Locate the cell with the specified text and output its (x, y) center coordinate. 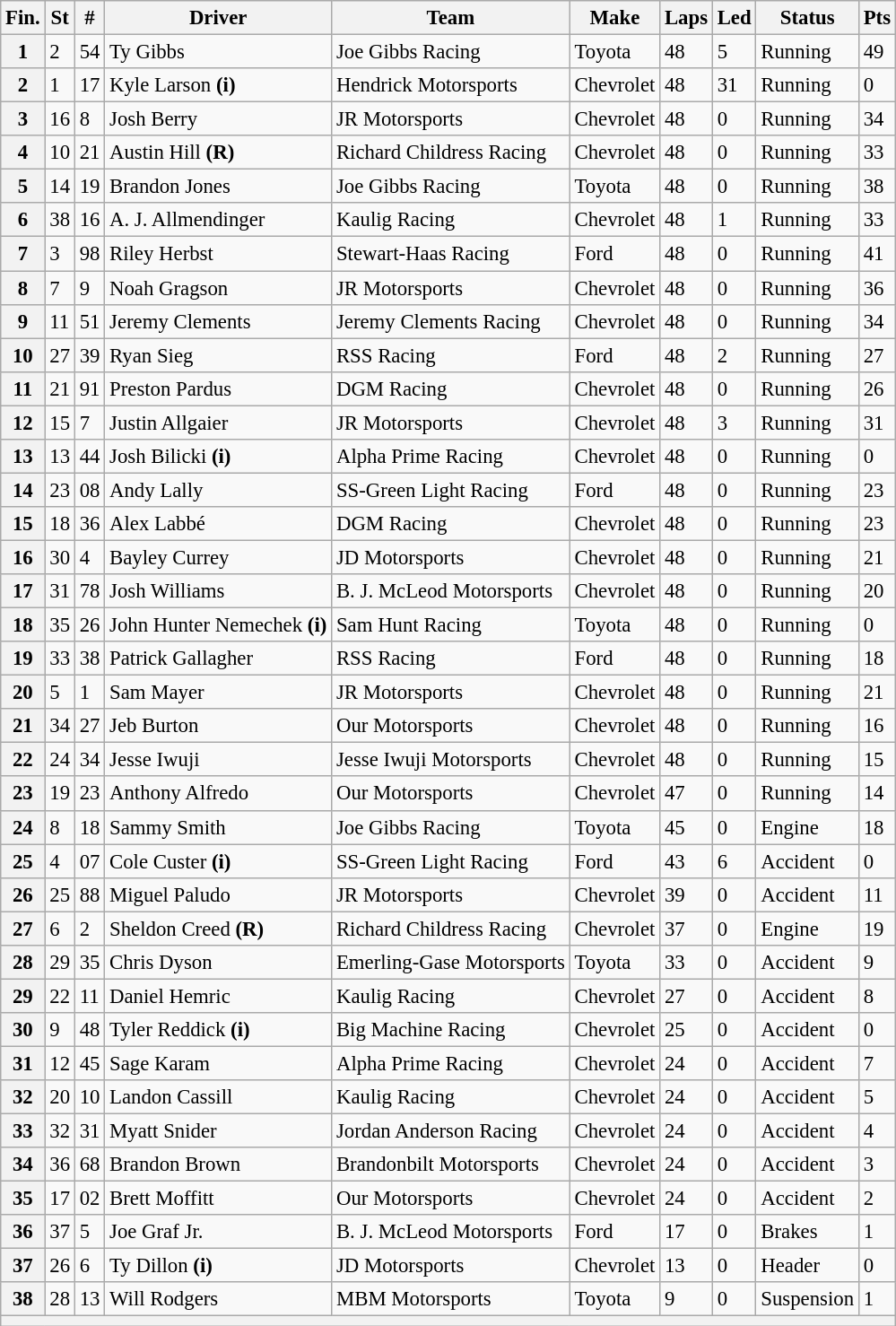
68 (90, 1165)
Make (614, 18)
Ty Dillon (i) (219, 1266)
Brett Moffitt (219, 1199)
Chris Dyson (219, 963)
41 (877, 254)
Ryan Sieg (219, 355)
Preston Pardus (219, 388)
Tyler Reddick (i) (219, 1030)
02 (90, 1199)
Josh Williams (219, 591)
Jeb Burton (219, 726)
# (90, 18)
Justin Allgaier (219, 423)
Noah Gragson (219, 288)
Sam Hunt Racing (451, 625)
Sage Karam (219, 1063)
Stewart-Haas Racing (451, 254)
Fin. (23, 18)
Will Rodgers (219, 1300)
Sam Mayer (219, 693)
Alex Labbé (219, 524)
Jesse Iwuji (219, 760)
91 (90, 388)
49 (877, 52)
Brandon Brown (219, 1165)
A. J. Allmendinger (219, 220)
78 (90, 591)
Driver (219, 18)
54 (90, 52)
Emerling-Gase Motorsports (451, 963)
Brakes (807, 1232)
98 (90, 254)
08 (90, 490)
Suspension (807, 1300)
Sammy Smith (219, 827)
Kyle Larson (i) (219, 85)
07 (90, 861)
Laps (687, 18)
Big Machine Racing (451, 1030)
John Hunter Nemechek (i) (219, 625)
Brandonbilt Motorsports (451, 1165)
Cole Custer (i) (219, 861)
Austin Hill (R) (219, 153)
88 (90, 894)
Team (451, 18)
Riley Herbst (219, 254)
Daniel Hemric (219, 996)
Josh Bilicki (i) (219, 457)
51 (90, 321)
Josh Berry (219, 119)
Andy Lally (219, 490)
Miguel Paludo (219, 894)
Sheldon Creed (R) (219, 929)
Bayley Currey (219, 557)
Led (734, 18)
Hendrick Motorsports (451, 85)
43 (687, 861)
Joe Graf Jr. (219, 1232)
Jordan Anderson Racing (451, 1131)
Patrick Gallagher (219, 659)
Myatt Snider (219, 1131)
Jeremy Clements Racing (451, 321)
Ty Gibbs (219, 52)
Header (807, 1266)
44 (90, 457)
MBM Motorsports (451, 1300)
Pts (877, 18)
Jesse Iwuji Motorsports (451, 760)
Landon Cassill (219, 1097)
Brandon Jones (219, 187)
Anthony Alfredo (219, 794)
Jeremy Clements (219, 321)
47 (687, 794)
St (59, 18)
Status (807, 18)
